Search for the cell housing the specified text and yield its [x, y] center coordinate. 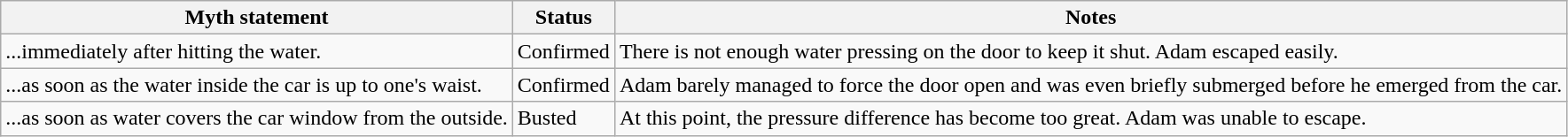
...as soon as water covers the car window from the outside. [257, 118]
Busted [564, 118]
Adam barely managed to force the door open and was even briefly submerged before he emerged from the car. [1090, 85]
There is not enough water pressing on the door to keep it shut. Adam escaped easily. [1090, 51]
Myth statement [257, 18]
...immediately after hitting the water. [257, 51]
Notes [1090, 18]
...as soon as the water inside the car is up to one's waist. [257, 85]
Status [564, 18]
At this point, the pressure difference has become too great. Adam was unable to escape. [1090, 118]
